Locate the cell with the specified text and output its (x, y) center coordinate. 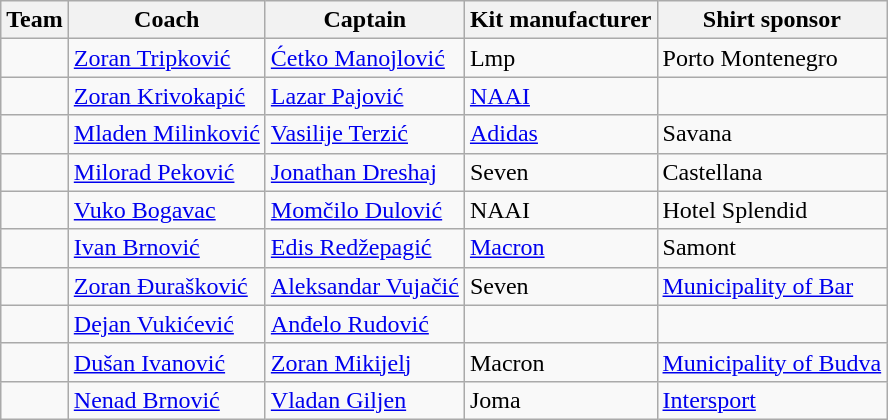
Captain (364, 20)
Zoran Đurašković (166, 286)
Lazar Pajović (364, 96)
Joma (560, 400)
Hotel Splendid (772, 210)
Adidas (560, 134)
Castellana (772, 172)
Vuko Bogavac (166, 210)
Edis Redžepagić (364, 248)
Municipality of Bar (772, 286)
Shirt sponsor (772, 20)
Milorad Peković (166, 172)
Savana (772, 134)
Vasilije Terzić (364, 134)
Nenad Brnović (166, 400)
Municipality of Budva (772, 362)
Ivan Brnović (166, 248)
Aleksandar Vujačić (364, 286)
Lmp (560, 58)
Samont (772, 248)
Momčilo Dulović (364, 210)
Kit manufacturer (560, 20)
Dušan Ivanović (166, 362)
Intersport (772, 400)
Coach (166, 20)
Team (35, 20)
Ćetko Manojlović (364, 58)
Anđelo Rudović (364, 324)
Jonathan Dreshaj (364, 172)
Vladan Giljen (364, 400)
Zoran Krivokapić (166, 96)
Zoran Tripković (166, 58)
Zoran Mikijelj (364, 362)
Mladen Milinković (166, 134)
Dejan Vukićević (166, 324)
Porto Montenegro (772, 58)
